Extract the [x, y] coordinate from the center of the cell holding the provided text.  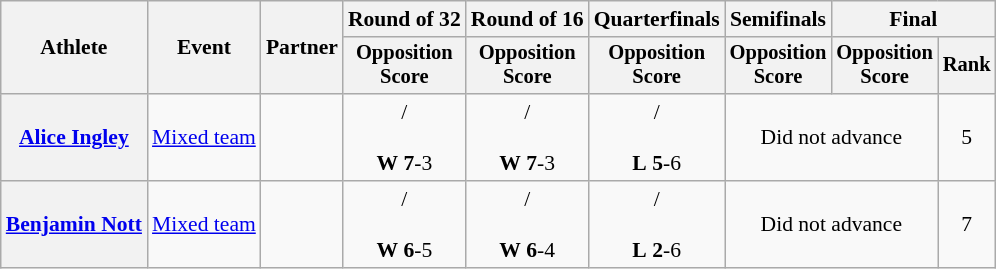
Semifinals [778, 19]
/ W 6-4 [528, 224]
5 [967, 138]
Round of 32 [404, 19]
/ L 5-6 [657, 138]
Partner [302, 48]
Benjamin Nott [74, 224]
Rank [967, 66]
Final [913, 19]
Quarterfinals [657, 19]
Alice Ingley [74, 138]
/ L 2-6 [657, 224]
7 [967, 224]
Round of 16 [528, 19]
/ W 6-5 [404, 224]
Event [204, 48]
Athlete [74, 48]
